Search for the cell housing the specified text and yield its (x, y) center coordinate. 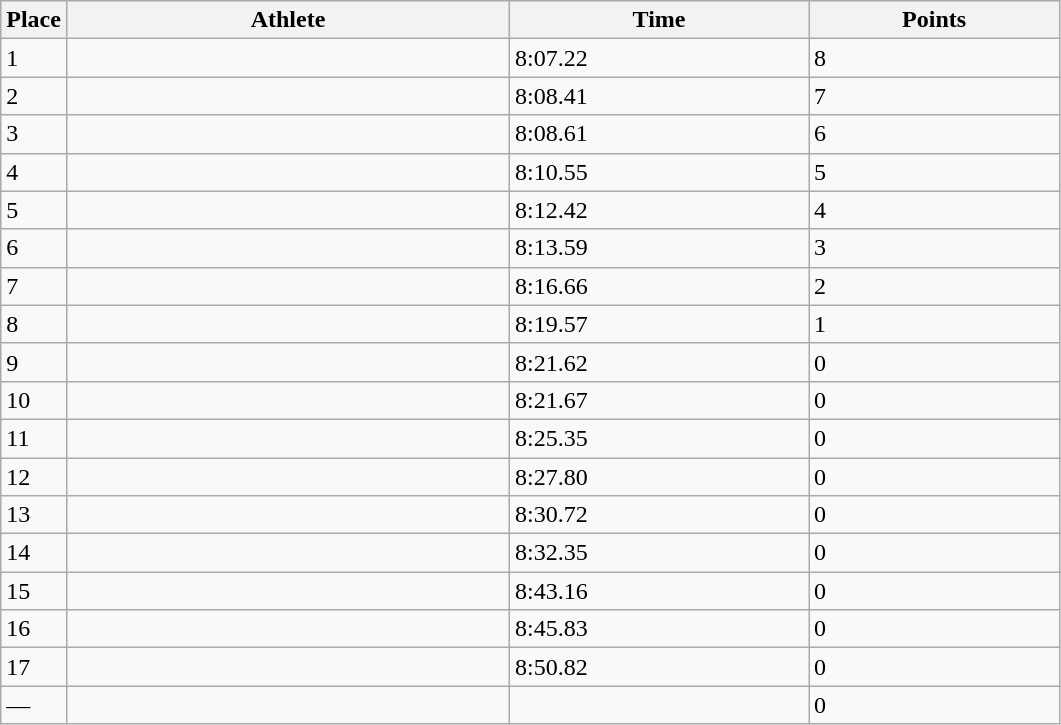
8:45.83 (660, 629)
8:32.35 (660, 553)
8:25.35 (660, 438)
8:08.41 (660, 96)
Athlete (288, 20)
8:13.59 (660, 248)
8:19.57 (660, 324)
11 (34, 438)
15 (34, 591)
8:50.82 (660, 667)
13 (34, 515)
9 (34, 362)
8:21.67 (660, 400)
8:10.55 (660, 172)
10 (34, 400)
8:27.80 (660, 477)
8:08.61 (660, 134)
17 (34, 667)
8:12.42 (660, 210)
16 (34, 629)
Place (34, 20)
8:43.16 (660, 591)
14 (34, 553)
12 (34, 477)
8:16.66 (660, 286)
Time (660, 20)
— (34, 705)
8:30.72 (660, 515)
8:07.22 (660, 58)
Points (934, 20)
8:21.62 (660, 362)
